Identify which cell holds the provided text, then report its (X, Y) central coordinate. 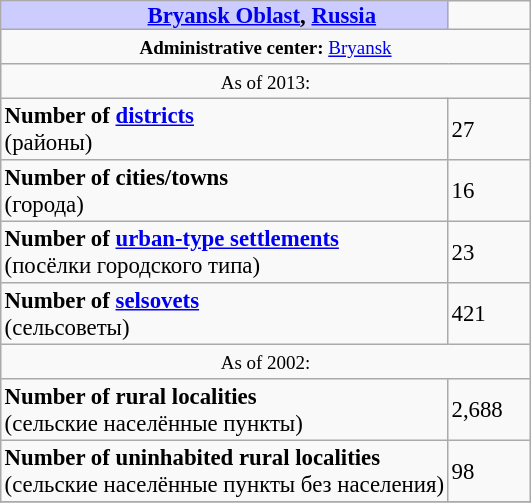
421 (489, 314)
27 (489, 129)
Number of urban-type settlements(посёлки городского типа) (224, 252)
Bryansk Oblast, Russia (224, 15)
98 (489, 471)
2,688 (489, 410)
Number of districts(районы) (224, 129)
As of 2002: (266, 361)
Administrative center: Bryansk (266, 46)
Number of rural localities(сельские населённые пункты) (224, 410)
As of 2013: (266, 81)
23 (489, 252)
Number of selsovets(сельсоветы) (224, 314)
Number of cities/towns(города) (224, 191)
Number of uninhabited rural localities(сельские населённые пункты без населения) (224, 471)
16 (489, 191)
